Identify which cell holds the provided text, then report its (x, y) central coordinate. 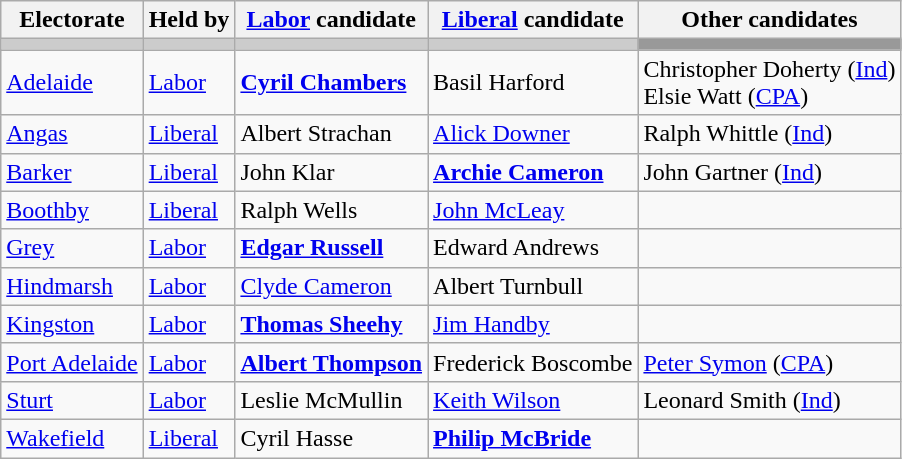
Cyril Hasse (332, 438)
Kingston (72, 324)
Held by (189, 20)
Adelaide (72, 82)
Albert Strachan (332, 134)
Jim Handby (533, 324)
Liberal candidate (533, 20)
Leslie McMullin (332, 400)
Christopher Doherty (Ind)Elsie Watt (CPA) (770, 82)
Philip McBride (533, 438)
Wakefield (72, 438)
John Klar (332, 172)
Ralph Whittle (Ind) (770, 134)
John McLeay (533, 210)
Labor candidate (332, 20)
Hindmarsh (72, 286)
Thomas Sheehy (332, 324)
Boothby (72, 210)
Port Adelaide (72, 362)
Keith Wilson (533, 400)
Peter Symon (CPA) (770, 362)
Ralph Wells (332, 210)
Alick Downer (533, 134)
Angas (72, 134)
Albert Turnbull (533, 286)
Other candidates (770, 20)
Archie Cameron (533, 172)
Sturt (72, 400)
Edward Andrews (533, 248)
Electorate (72, 20)
Basil Harford (533, 82)
Barker (72, 172)
Frederick Boscombe (533, 362)
Grey (72, 248)
Cyril Chambers (332, 82)
John Gartner (Ind) (770, 172)
Edgar Russell (332, 248)
Clyde Cameron (332, 286)
Albert Thompson (332, 362)
Leonard Smith (Ind) (770, 400)
